Detect which cell encompasses the target text, then output its (x, y) center coordinate. 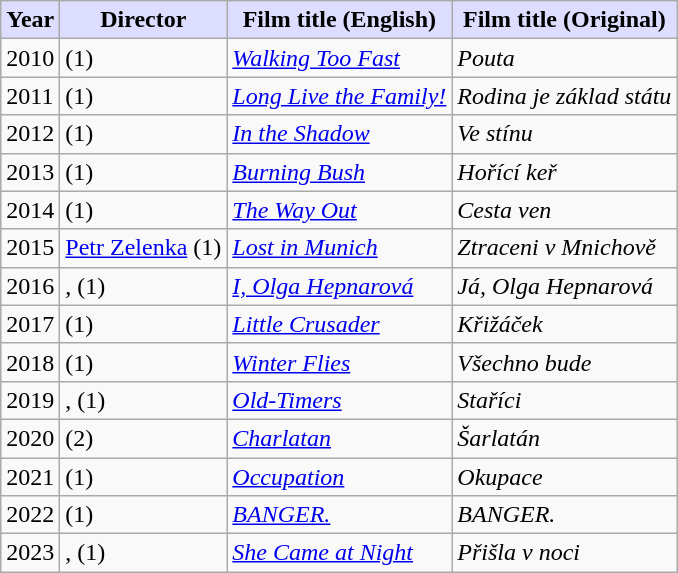
Šarlatán (564, 438)
Hořící keř (564, 172)
Little Crusader (340, 324)
Film title (English) (340, 20)
Okupace (564, 477)
Charlatan (340, 438)
2020 (30, 438)
Přišla v noci (564, 553)
Pouta (564, 58)
2010 (30, 58)
Occupation (340, 477)
2022 (30, 515)
The Way Out (340, 210)
I, Olga Hepnarová (340, 286)
2013 (30, 172)
Ve stínu (564, 134)
2021 (30, 477)
Všechno bude (564, 362)
Staříci (564, 400)
Petr Zelenka (1) (144, 248)
Rodina je základ státu (564, 96)
Director (144, 20)
2014 (30, 210)
Film title (Original) (564, 20)
2023 (30, 553)
Burning Bush (340, 172)
Walking Too Fast (340, 58)
Winter Flies (340, 362)
2017 (30, 324)
Ztraceni v Mnichově (564, 248)
(2) (144, 438)
2016 (30, 286)
Old-Timers (340, 400)
She Came at Night (340, 553)
Lost in Munich (340, 248)
2015 (30, 248)
Long Live the Family! (340, 96)
In the Shadow (340, 134)
Cesta ven (564, 210)
2012 (30, 134)
Year (30, 20)
2011 (30, 96)
2018 (30, 362)
Já, Olga Hepnarová (564, 286)
2019 (30, 400)
Křižáček (564, 324)
